For the text-containing cell, return its midpoint in [X, Y] coordinate format. 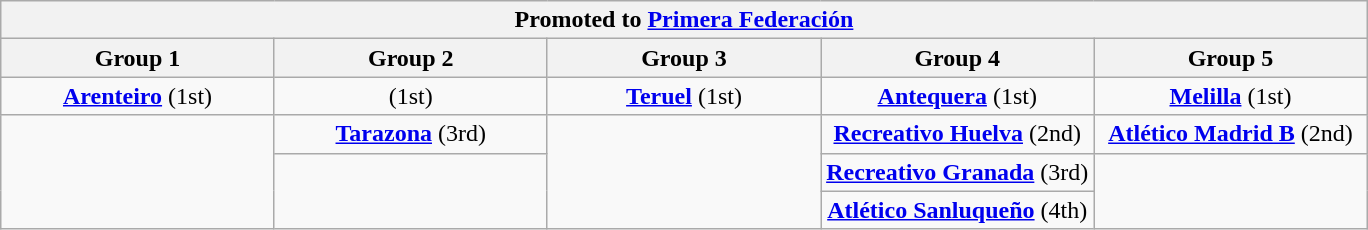
Antequera (1st) [958, 96]
Teruel (1st) [684, 96]
Melilla (1st) [1230, 96]
Group 2 [410, 58]
Atlético Madrid B (2nd) [1230, 134]
Group 4 [958, 58]
Group 5 [1230, 58]
Group 1 [138, 58]
Promoted to Primera Federación [684, 20]
Recreativo Granada (3rd) [958, 172]
Arenteiro (1st) [138, 96]
Atlético Sanluqueño (4th) [958, 210]
Group 3 [684, 58]
Tarazona (3rd) [410, 134]
(1st) [410, 96]
Recreativo Huelva (2nd) [958, 134]
